Search for the cell housing the specified text and yield its (X, Y) center coordinate. 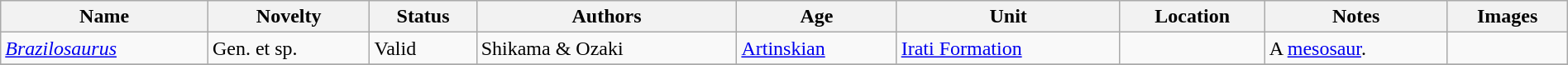
Unit (1008, 17)
Name (104, 17)
Status (423, 17)
Brazilosaurus (104, 48)
Irati Formation (1008, 48)
Valid (423, 48)
Gen. et sp. (289, 48)
Age (817, 17)
Notes (1356, 17)
Artinskian (817, 48)
Shikama & Ozaki (607, 48)
Novelty (289, 17)
Images (1507, 17)
Location (1193, 17)
Authors (607, 17)
A mesosaur. (1356, 48)
